Search for the cell housing the specified text and yield its (x, y) center coordinate. 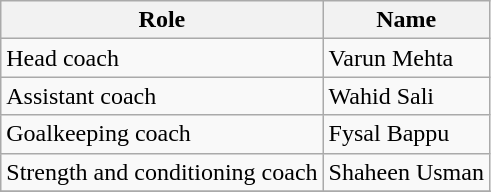
Wahid Sali (406, 96)
Shaheen Usman (406, 172)
Goalkeeping coach (162, 134)
Name (406, 20)
Assistant coach (162, 96)
Varun Mehta (406, 58)
Fysal Bappu (406, 134)
Strength and conditioning coach (162, 172)
Head coach (162, 58)
Role (162, 20)
